Determine the (x, y) coordinate at the center of the cell enclosing the given text.  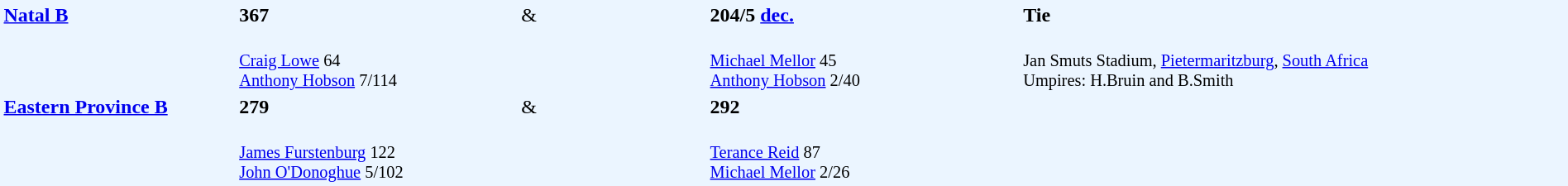
Natal B (119, 47)
Terance Reid 87 Michael Mellor 2/26 (864, 152)
367 (378, 15)
279 (378, 107)
204/5 dec. (864, 15)
Michael Mellor 45 Anthony Hobson 2/40 (864, 61)
James Furstenburg 122 John O'Donoghue 5/102 (378, 152)
Tie (1293, 15)
Jan Smuts Stadium, Pietermaritzburg, South Africa Umpires: H.Bruin and B.Smith (1293, 107)
Craig Lowe 64 Anthony Hobson 7/114 (378, 61)
292 (864, 107)
Eastern Province B (119, 139)
